For the text-containing cell, return its midpoint in [x, y] coordinate format. 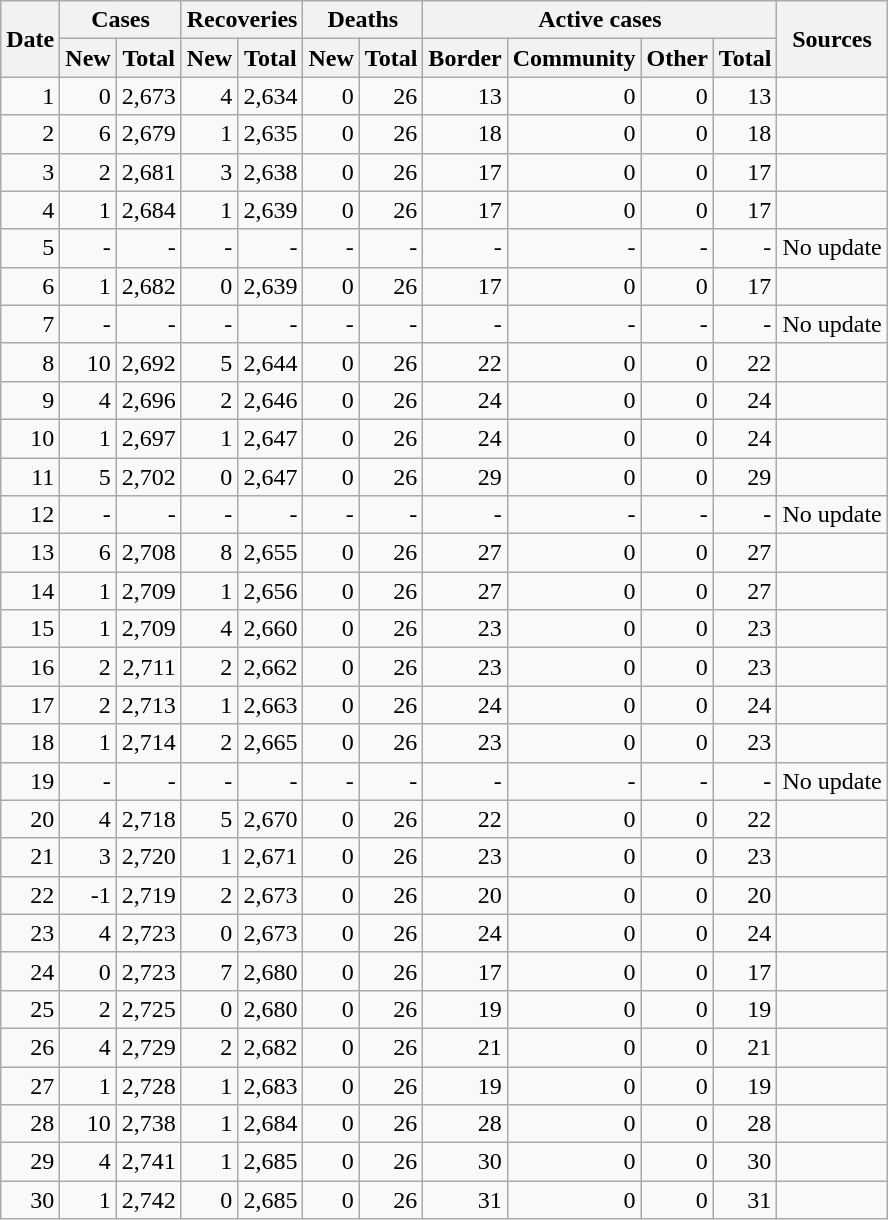
Deaths [363, 20]
2,692 [148, 362]
2,711 [148, 667]
2,728 [148, 1085]
9 [30, 400]
2,681 [148, 172]
2,662 [270, 667]
2,708 [148, 553]
2,725 [148, 1009]
2,742 [148, 1200]
2,697 [148, 438]
2,713 [148, 705]
25 [30, 1009]
14 [30, 591]
2,638 [270, 172]
2,714 [148, 743]
Date [30, 39]
-1 [88, 895]
2,702 [148, 477]
2,656 [270, 591]
2,679 [148, 134]
Other [677, 58]
2,719 [148, 895]
2,718 [148, 819]
2,696 [148, 400]
2,660 [270, 629]
2,663 [270, 705]
Border [465, 58]
15 [30, 629]
2,644 [270, 362]
11 [30, 477]
Sources [832, 39]
Active cases [600, 20]
2,671 [270, 857]
2,646 [270, 400]
2,655 [270, 553]
2,738 [148, 1124]
2,683 [270, 1085]
2,635 [270, 134]
2,670 [270, 819]
Recoveries [242, 20]
2,665 [270, 743]
2,741 [148, 1162]
2,729 [148, 1047]
12 [30, 515]
2,720 [148, 857]
Cases [120, 20]
16 [30, 667]
2,634 [270, 96]
Community [574, 58]
